Search for the cell housing the specified text and yield its (X, Y) center coordinate. 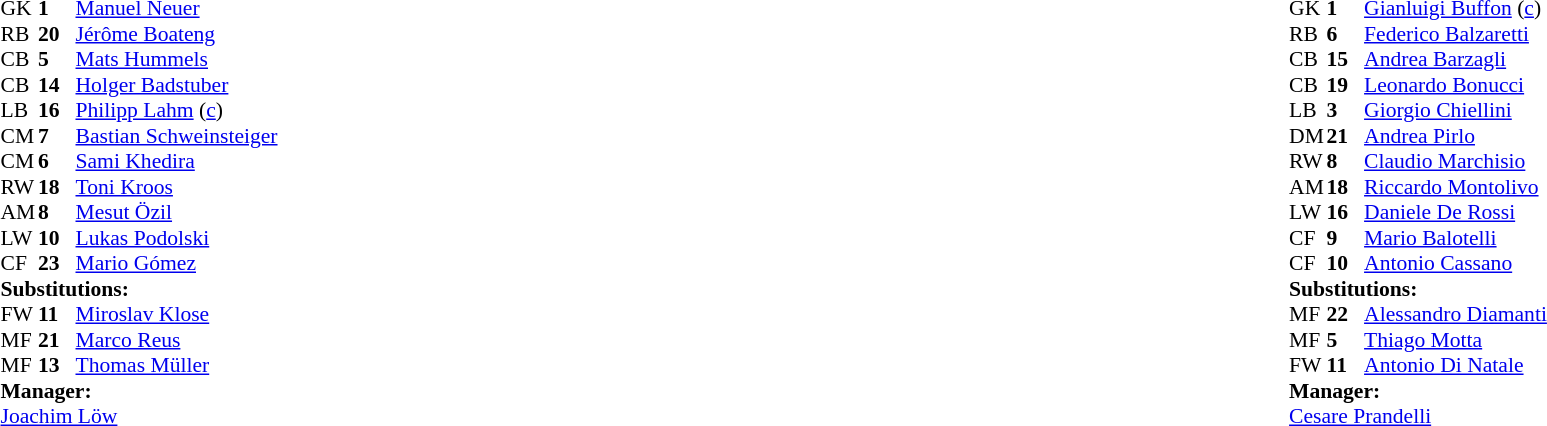
Thiago Motta (1456, 340)
9 (1346, 238)
23 (57, 263)
Toni Kroos (177, 187)
13 (57, 365)
Riccardo Montolivo (1456, 187)
Bastian Schweinsteiger (177, 136)
Holger Badstuber (177, 85)
3 (1346, 111)
Lukas Podolski (177, 238)
Andrea Pirlo (1456, 136)
14 (57, 85)
Mario Gómez (177, 263)
19 (1346, 85)
Giorgio Chiellini (1456, 111)
Antonio Cassano (1456, 263)
Alessandro Diamanti (1456, 315)
Leonardo Bonucci (1456, 85)
Miroslav Klose (177, 315)
22 (1346, 315)
Federico Balzaretti (1456, 34)
Antonio Di Natale (1456, 365)
Marco Reus (177, 340)
Thomas Müller (177, 365)
Philipp Lahm (c) (177, 111)
Andrea Barzagli (1456, 59)
Claudio Marchisio (1456, 161)
15 (1346, 59)
Mats Hummels (177, 59)
Jérôme Boateng (177, 34)
Mario Balotelli (1456, 238)
7 (57, 136)
Sami Khedira (177, 161)
Daniele De Rossi (1456, 213)
DM (1308, 136)
Mesut Özil (177, 213)
20 (57, 34)
